Detect which cell encompasses the target text, then output its [x, y] center coordinate. 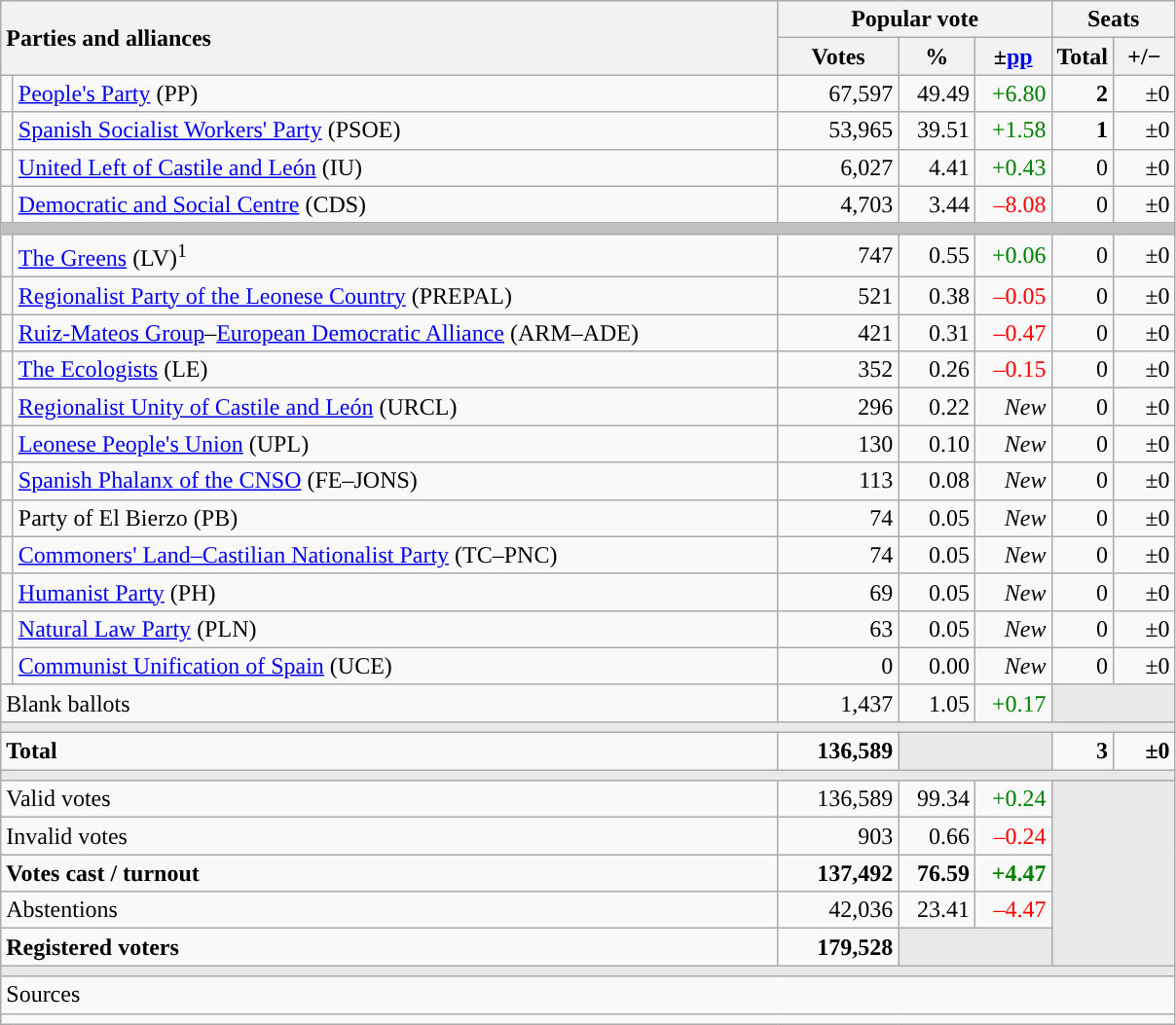
4,703 [838, 204]
% [937, 56]
99.34 [937, 799]
6,027 [838, 167]
49.49 [937, 93]
0.08 [937, 481]
±pp [1012, 56]
Abstentions [389, 910]
People's Party (PP) [395, 93]
–0.05 [1012, 296]
39.51 [937, 130]
69 [838, 592]
Democratic and Social Centre (CDS) [395, 204]
Party of El Bierzo (PB) [395, 518]
+0.43 [1012, 167]
747 [838, 255]
0.38 [937, 296]
+4.47 [1012, 873]
0.22 [937, 407]
Seats [1114, 19]
Votes [838, 56]
296 [838, 407]
53,965 [838, 130]
Spanish Phalanx of the CNSO (FE–JONS) [395, 481]
–0.15 [1012, 370]
3 [1083, 751]
76.59 [937, 873]
1 [1083, 130]
Commoners' Land–Castilian Nationalist Party (TC–PNC) [395, 555]
+0.24 [1012, 799]
–8.08 [1012, 204]
903 [838, 836]
+1.58 [1012, 130]
Votes cast / turnout [389, 873]
Blank ballots [389, 703]
0.00 [937, 666]
Regionalist Unity of Castile and León (URCL) [395, 407]
Invalid votes [389, 836]
Spanish Socialist Workers' Party (PSOE) [395, 130]
521 [838, 296]
4.41 [937, 167]
1.05 [937, 703]
0.10 [937, 444]
0.26 [937, 370]
0.66 [937, 836]
130 [838, 444]
23.41 [937, 910]
–0.24 [1012, 836]
The Ecologists (LE) [395, 370]
63 [838, 629]
Parties and alliances [389, 38]
+6.80 [1012, 93]
0.55 [937, 255]
Ruiz-Mateos Group–European Democratic Alliance (ARM–ADE) [395, 333]
3.44 [937, 204]
0.31 [937, 333]
Leonese People's Union (UPL) [395, 444]
1,437 [838, 703]
–4.47 [1012, 910]
Registered voters [389, 947]
113 [838, 481]
+/− [1145, 56]
United Left of Castile and León (IU) [395, 167]
Valid votes [389, 799]
The Greens (LV)1 [395, 255]
+0.17 [1012, 703]
Humanist Party (PH) [395, 592]
Communist Unification of Spain (UCE) [395, 666]
+0.06 [1012, 255]
Sources [588, 995]
137,492 [838, 873]
–0.47 [1012, 333]
Popular vote [915, 19]
Natural Law Party (PLN) [395, 629]
Regionalist Party of the Leonese Country (PREPAL) [395, 296]
179,528 [838, 947]
2 [1083, 93]
352 [838, 370]
421 [838, 333]
67,597 [838, 93]
42,036 [838, 910]
